Return the (x, y) coordinate for the center point of the cell that contains the specified text.  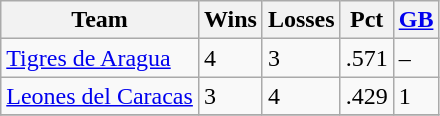
GB (416, 20)
Leones del Caracas (100, 96)
.571 (366, 58)
Tigres de Aragua (100, 58)
Team (100, 20)
Losses (301, 20)
1 (416, 96)
Pct (366, 20)
Wins (230, 20)
.429 (366, 96)
– (416, 58)
